From the cell containing the given text, extract its center point as (X, Y) coordinate. 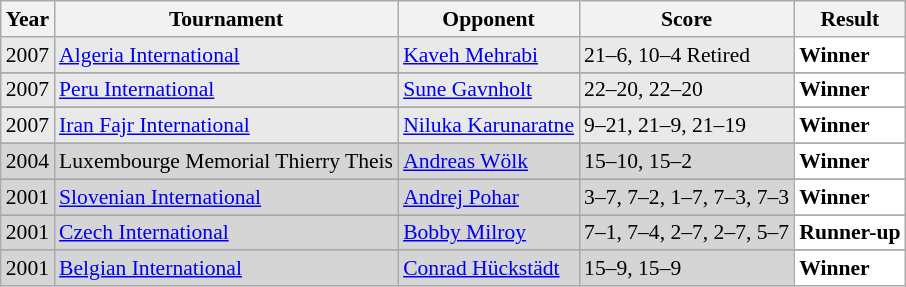
Belgian International (226, 269)
Andreas Wölk (488, 162)
Algeria International (226, 55)
Result (850, 19)
Andrej Pohar (488, 197)
Iran Fajr International (226, 126)
15–10, 15–2 (686, 162)
Conrad Hückstädt (488, 269)
Czech International (226, 233)
Opponent (488, 19)
9–21, 21–9, 21–19 (686, 126)
Score (686, 19)
Year (28, 19)
Kaveh Mehrabi (488, 55)
22–20, 22–20 (686, 90)
2004 (28, 162)
3–7, 7–2, 1–7, 7–3, 7–3 (686, 197)
15–9, 15–9 (686, 269)
7–1, 7–4, 2–7, 2–7, 5–7 (686, 233)
21–6, 10–4 Retired (686, 55)
Slovenian International (226, 197)
Niluka Karunaratne (488, 126)
Tournament (226, 19)
Peru International (226, 90)
Sune Gavnholt (488, 90)
Runner-up (850, 233)
Luxembourge Memorial Thierry Theis (226, 162)
Bobby Milroy (488, 233)
